Detect which cell encompasses the target text, then output its (X, Y) center coordinate. 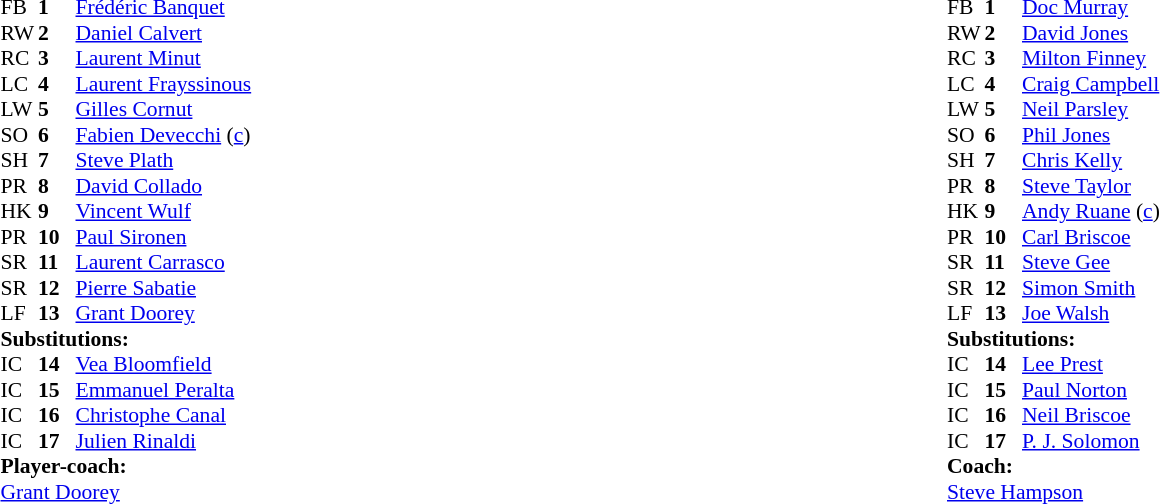
Paul Sironen (164, 237)
Phil Jones (1091, 135)
Steve Taylor (1091, 186)
Emmanuel Peralta (164, 390)
Coach: (1054, 467)
Neil Briscoe (1091, 415)
Neil Parsley (1091, 109)
David Jones (1091, 33)
Paul Norton (1091, 390)
Carl Briscoe (1091, 237)
Steve Plath (164, 161)
Pierre Sabatie (164, 288)
Vincent Wulf (164, 211)
Gilles Cornut (164, 109)
Lee Prest (1091, 365)
Milton Finney (1091, 59)
Craig Campbell (1091, 84)
P. J. Solomon (1091, 441)
Julien Rinaldi (164, 441)
Andy Ruane (c) (1091, 211)
Daniel Calvert (164, 33)
Chris Kelly (1091, 161)
Simon Smith (1091, 288)
Fabien Devecchi (c) (164, 135)
Grant Doorey (164, 313)
Laurent Carrasco (164, 263)
Vea Bloomfield (164, 365)
Joe Walsh (1091, 313)
Steve Gee (1091, 263)
Christophe Canal (164, 415)
Laurent Frayssinous (164, 84)
David Collado (164, 186)
Player-coach: (126, 467)
Laurent Minut (164, 59)
